Locate the cell with the specified text and output its [X, Y] center coordinate. 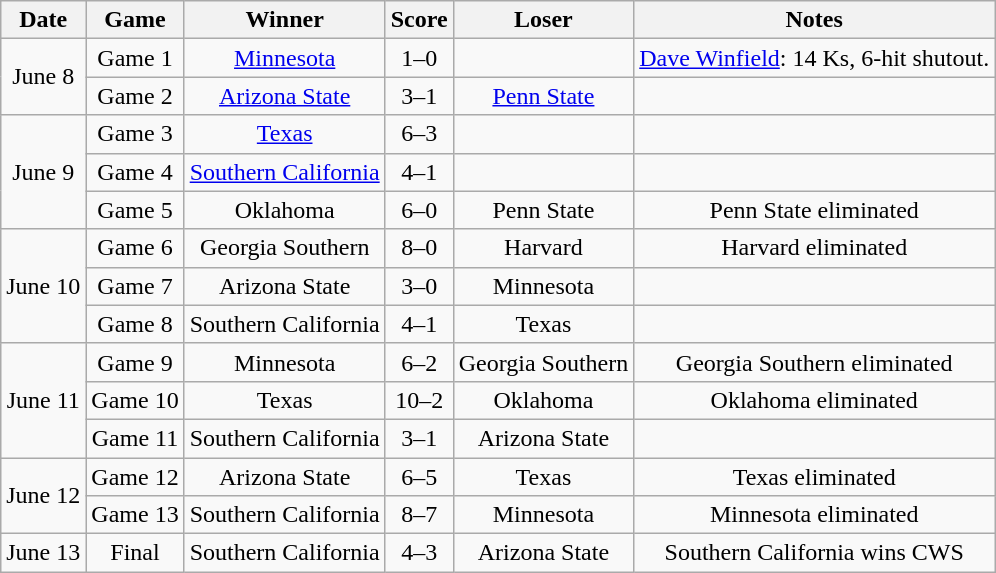
Minnesota eliminated [814, 515]
Game 7 [135, 286]
Game 12 [135, 477]
Dave Winfield: 14 Ks, 6-hit shutout. [814, 58]
4–3 [419, 553]
Game 3 [135, 134]
Game 1 [135, 58]
1–0 [419, 58]
Oklahoma eliminated [814, 400]
Game 5 [135, 210]
Georgia Southern eliminated [814, 362]
6–2 [419, 362]
Game 13 [135, 515]
Penn State eliminated [814, 210]
June 13 [44, 553]
June 8 [44, 77]
Texas eliminated [814, 477]
June 12 [44, 496]
8–7 [419, 515]
Game 11 [135, 438]
3–0 [419, 286]
Game 2 [135, 96]
6–5 [419, 477]
Score [419, 20]
Game 6 [135, 248]
Final [135, 553]
June 11 [44, 400]
Harvard eliminated [814, 248]
Notes [814, 20]
Loser [544, 20]
6–3 [419, 134]
Winner [284, 20]
Southern California wins CWS [814, 553]
Game [135, 20]
6–0 [419, 210]
Game 9 [135, 362]
Game 8 [135, 324]
June 9 [44, 172]
Date [44, 20]
Harvard [544, 248]
June 10 [44, 286]
Game 4 [135, 172]
Game 10 [135, 400]
10–2 [419, 400]
8–0 [419, 248]
